Extract the [X, Y] coordinate from the center of the cell holding the provided text.  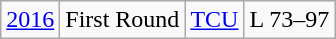
TCU [214, 20]
First Round [122, 20]
2016 [30, 20]
L 73–97 [290, 20]
